Provide the [X, Y] coordinate of the cell's center where the given text is located.  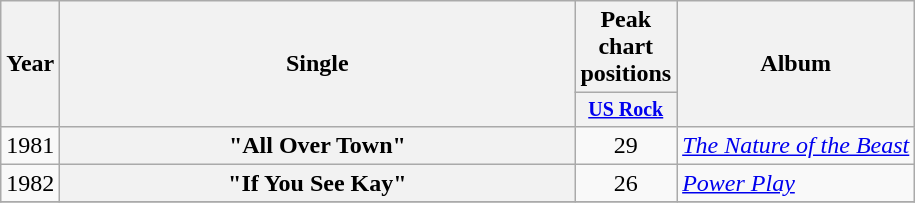
1982 [30, 183]
Single [318, 64]
Album [796, 64]
Power Play [796, 183]
Year [30, 64]
Peak chartpositions [626, 47]
US Rock [626, 110]
The Nature of the Beast [796, 145]
29 [626, 145]
1981 [30, 145]
26 [626, 183]
"If You See Kay" [318, 183]
"All Over Town" [318, 145]
